Locate the cell with the specified text and output its (x, y) center coordinate. 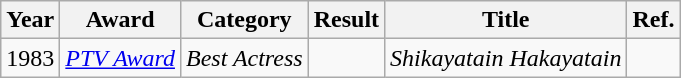
Best Actress (244, 58)
Title (506, 20)
1983 (30, 58)
Shikayatain Hakayatain (506, 58)
Award (120, 20)
Category (244, 20)
Year (30, 20)
Result (346, 20)
Ref. (654, 20)
PTV Award (120, 58)
